Output the (x, y) coordinate of the center of the cell containing the given text.  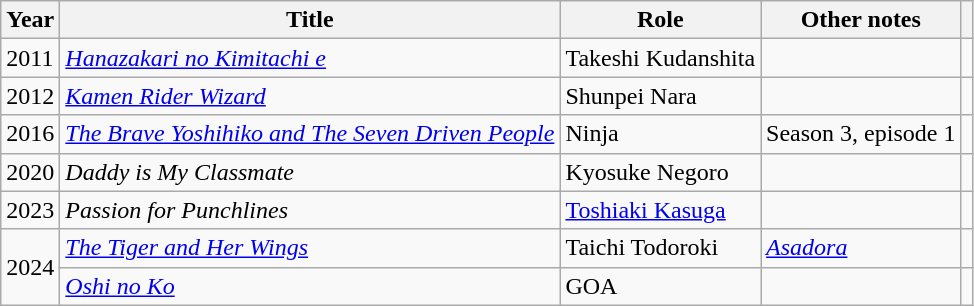
Kyosuke Negoro (660, 172)
Takeshi Kudanshita (660, 58)
Season 3, episode 1 (861, 134)
Taichi Todoroki (660, 248)
Year (30, 20)
2012 (30, 96)
Asadora (861, 248)
Ninja (660, 134)
Title (310, 20)
Toshiaki Kasuga (660, 210)
Daddy is My Classmate (310, 172)
The Tiger and Her Wings (310, 248)
Role (660, 20)
2024 (30, 267)
Other notes (861, 20)
2020 (30, 172)
Shunpei Nara (660, 96)
2016 (30, 134)
Hanazakari no Kimitachi e (310, 58)
2011 (30, 58)
The Brave Yoshihiko and The Seven Driven People (310, 134)
2023 (30, 210)
GOA (660, 286)
Kamen Rider Wizard (310, 96)
Passion for Punchlines (310, 210)
Oshi no Ko (310, 286)
